Provide the [X, Y] coordinate of the cell's center where the given text is located.  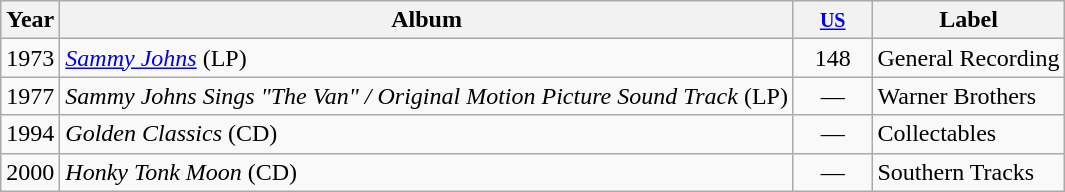
Warner Brothers [968, 96]
Golden Classics (CD) [427, 134]
Album [427, 20]
Sammy Johns Sings "The Van" / Original Motion Picture Sound Track (LP) [427, 96]
General Recording [968, 58]
Label [968, 20]
Collectables [968, 134]
1973 [30, 58]
Sammy Johns (LP) [427, 58]
US [832, 20]
Southern Tracks [968, 172]
2000 [30, 172]
Year [30, 20]
148 [832, 58]
1977 [30, 96]
Honky Tonk Moon (CD) [427, 172]
1994 [30, 134]
